For the text-containing cell, return its midpoint in [x, y] coordinate format. 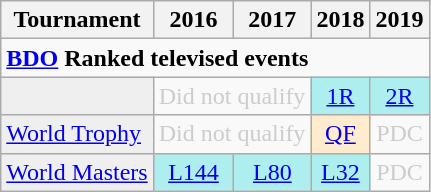
1R [340, 96]
2017 [272, 20]
QF [340, 134]
L32 [340, 172]
World Trophy [77, 134]
BDO Ranked televised events [215, 58]
L80 [272, 172]
World Masters [77, 172]
2018 [340, 20]
2016 [194, 20]
2R [400, 96]
L144 [194, 172]
Tournament [77, 20]
2019 [400, 20]
